Find where the given text appears and provide that cell's center as (x, y) coordinate. 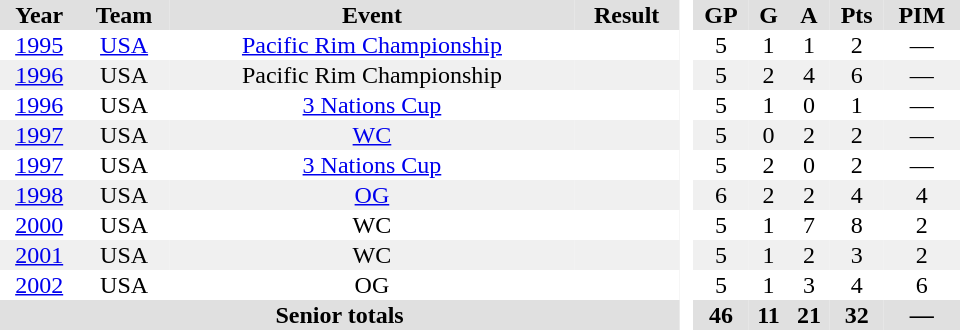
8 (857, 225)
1998 (39, 195)
2001 (39, 255)
11 (768, 315)
7 (808, 225)
32 (857, 315)
A (808, 15)
2000 (39, 225)
Year (39, 15)
21 (808, 315)
PIM (922, 15)
1995 (39, 45)
G (768, 15)
Team (124, 15)
46 (721, 315)
Senior totals (340, 315)
Pts (857, 15)
Event (372, 15)
GP (721, 15)
Result (626, 15)
2002 (39, 285)
